Capture the cell that displays the provided text and extract its [X, Y] central coordinate. 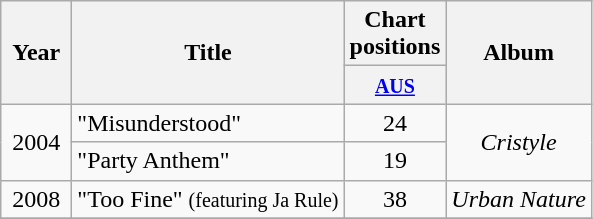
Title [208, 52]
Cristyle [519, 142]
Album [519, 52]
AUS [395, 85]
Year [36, 52]
Urban Nature [519, 199]
"Too Fine" (featuring Ja Rule) [208, 199]
24 [395, 123]
"Party Anthem" [208, 161]
2004 [36, 142]
19 [395, 161]
38 [395, 199]
2008 [36, 199]
Chart positions [395, 34]
"Misunderstood" [208, 123]
